Output the [X, Y] coordinate of the center of the cell containing the given text.  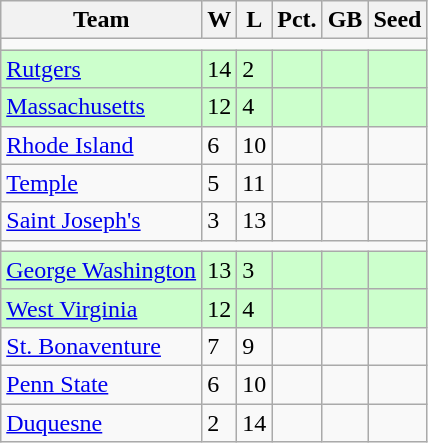
Saint Joseph's [102, 221]
Rhode Island [102, 145]
W [220, 20]
Temple [102, 183]
Team [102, 20]
Seed [398, 20]
Penn State [102, 384]
GB [345, 20]
L [254, 20]
Massachusetts [102, 107]
George Washington [102, 270]
Pct. [297, 20]
9 [254, 346]
Duquesne [102, 423]
11 [254, 183]
St. Bonaventure [102, 346]
Rutgers [102, 69]
7 [220, 346]
5 [220, 183]
West Virginia [102, 308]
